For the text-containing cell, return its midpoint in (x, y) coordinate format. 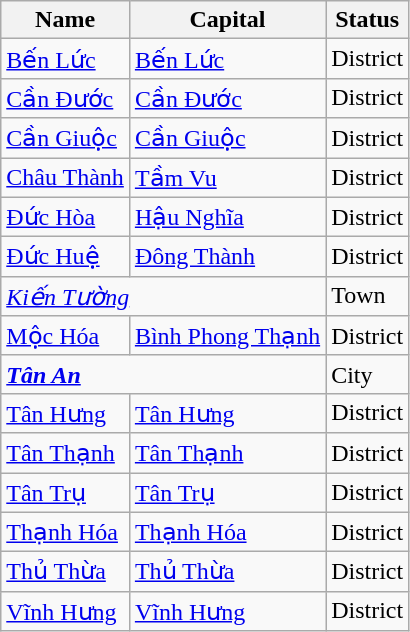
Đức Hòa (66, 217)
Tân An (164, 374)
Name (66, 20)
Mộc Hóa (66, 336)
Tầm Vu (227, 178)
Đức Huệ (66, 257)
Bình Phong Thạnh (227, 336)
Châu Thành (66, 178)
Kiến Tường (164, 296)
Hậu Nghĩa (227, 217)
Town (368, 296)
Capital (227, 20)
Đông Thành (227, 257)
City (368, 374)
Status (368, 20)
